Provide the (x, y) coordinate of the cell's center where the given text is located.  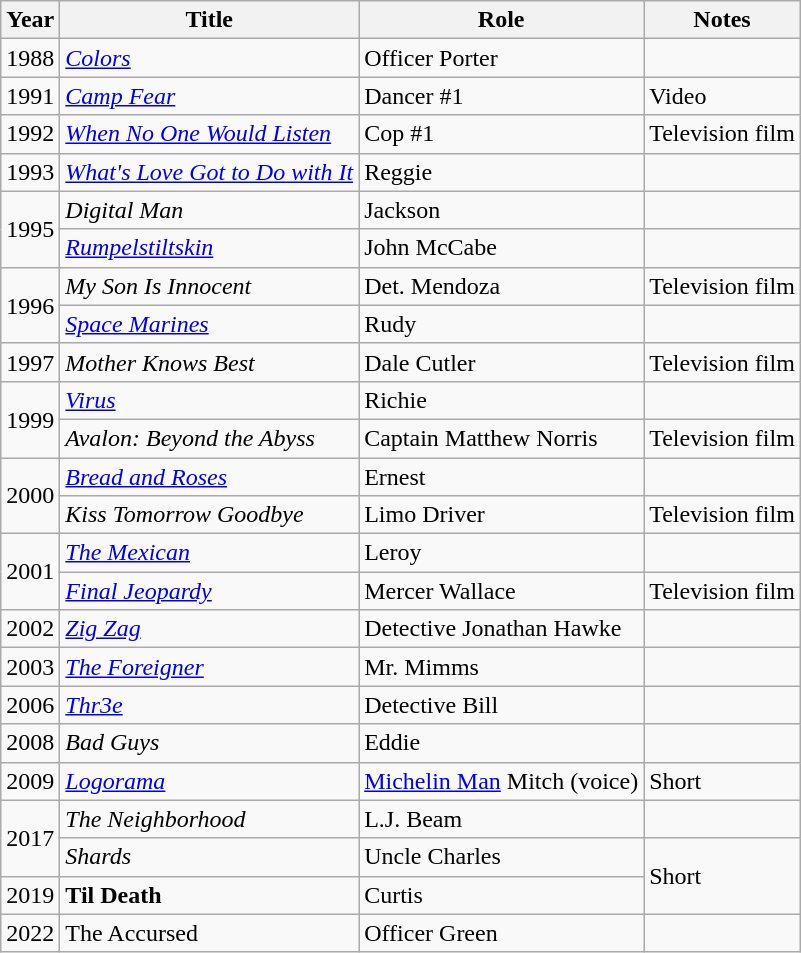
2008 (30, 743)
Dancer #1 (502, 96)
L.J. Beam (502, 819)
Rumpelstiltskin (210, 248)
When No One Would Listen (210, 134)
Cop #1 (502, 134)
2006 (30, 705)
Leroy (502, 553)
Virus (210, 400)
Dale Cutler (502, 362)
Rudy (502, 324)
The Mexican (210, 553)
1991 (30, 96)
Colors (210, 58)
1993 (30, 172)
The Foreigner (210, 667)
Digital Man (210, 210)
Mercer Wallace (502, 591)
2002 (30, 629)
Reggie (502, 172)
1992 (30, 134)
Eddie (502, 743)
1997 (30, 362)
Jackson (502, 210)
2001 (30, 572)
Limo Driver (502, 515)
Thr3e (210, 705)
Mother Knows Best (210, 362)
The Accursed (210, 933)
My Son Is Innocent (210, 286)
John McCabe (502, 248)
Logorama (210, 781)
Year (30, 20)
Officer Porter (502, 58)
Curtis (502, 895)
What's Love Got to Do with It (210, 172)
Title (210, 20)
Officer Green (502, 933)
Uncle Charles (502, 857)
Bread and Roses (210, 477)
1988 (30, 58)
Ernest (502, 477)
Richie (502, 400)
1996 (30, 305)
Mr. Mimms (502, 667)
Detective Jonathan Hawke (502, 629)
Bad Guys (210, 743)
Det. Mendoza (502, 286)
2019 (30, 895)
Shards (210, 857)
Camp Fear (210, 96)
Detective Bill (502, 705)
2009 (30, 781)
2017 (30, 838)
Space Marines (210, 324)
1999 (30, 419)
Kiss Tomorrow Goodbye (210, 515)
Captain Matthew Norris (502, 438)
Notes (722, 20)
Til Death (210, 895)
Avalon: Beyond the Abyss (210, 438)
Zig Zag (210, 629)
Video (722, 96)
2000 (30, 496)
Role (502, 20)
1995 (30, 229)
Michelin Man Mitch (voice) (502, 781)
The Neighborhood (210, 819)
2003 (30, 667)
2022 (30, 933)
Final Jeopardy (210, 591)
